Locate the cell with the specified text and output its [X, Y] center coordinate. 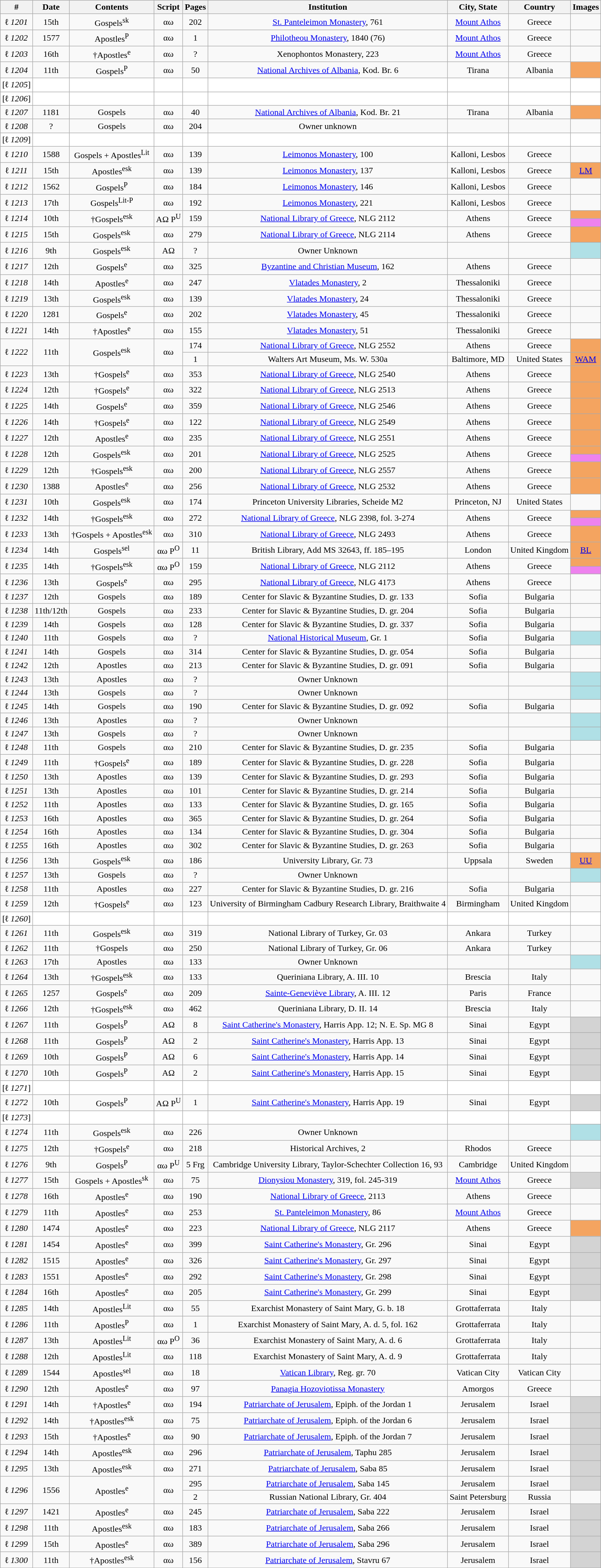
Center for Slavic & Byzantine Studies, D. gr. 304 [328, 832]
Princeton, NJ [478, 502]
310 [195, 534]
ℓ 1245 [17, 706]
Baltimore, MD [478, 359]
[ℓ 1206] [17, 98]
118 [195, 1356]
Center for Slavic & Byzantine Studies, D. gr. 216 [328, 889]
Patriarchate of Jerusalem, Epiph. of the Jordan 7 [328, 1437]
ℓ 1237 [17, 597]
186 [195, 860]
ℓ 1204 [17, 70]
Vlatades Monastery, 24 [328, 298]
296 [195, 1453]
194 [195, 1404]
218 [195, 1149]
ℓ 1258 [17, 889]
ℓ 1272 [17, 1103]
ℓ 1224 [17, 390]
5 Frg [195, 1164]
18 [195, 1372]
Vlatades Monastery, 2 [328, 282]
ℓ 1266 [17, 1009]
ℓ 1223 [17, 374]
235 [195, 438]
155 [195, 331]
359 [195, 406]
National Library of Turkey, Gr. 06 [328, 948]
Byzantine and Christian Museum, 162 [328, 267]
ℓ 1293 [17, 1437]
London [478, 550]
Center for Slavic & Byzantine Studies, D. gr. 133 [328, 597]
National Library of Greece, 2113 [328, 1196]
Script [168, 7]
ℓ 1280 [17, 1228]
BL [586, 550]
Paris [478, 993]
1588 [51, 155]
40 [195, 112]
ℓ 1262 [17, 948]
200 [195, 470]
ℓ 1299 [17, 1544]
253 [195, 1213]
ℓ 1254 [17, 832]
389 [195, 1544]
183 [195, 1528]
319 [195, 934]
National Archives of Albania, Kod. Br. 21 [328, 112]
ℓ 1233 [17, 534]
Patriarchate of Jerusalem, Saba 296 [328, 1544]
ℓ 1240 [17, 638]
Patriarchate of Jerusalem, Epiph. of the Jordan 6 [328, 1420]
Vatican Library, Reg. gr. 70 [328, 1372]
ℓ 1246 [17, 720]
326 [195, 1261]
ℓ 1230 [17, 486]
Patriarchate of Jerusalem, Saba 145 [328, 1483]
227 [195, 889]
101 [195, 791]
ℓ 1208 [17, 126]
233 [195, 611]
ℓ 1250 [17, 777]
City, State [478, 7]
St. Panteleimon Monastery, 761 [328, 22]
αω PU [168, 1164]
ℓ 1252 [17, 804]
ℓ 1243 [17, 679]
ℓ 1274 [17, 1132]
National Library of Greece, NLG 2398, fol. 3-274 [328, 518]
204 [195, 126]
210 [195, 748]
Leimonos Monastery, 221 [328, 203]
1551 [51, 1277]
ℓ 1247 [17, 734]
256 [195, 486]
Queriniana Library, D. II. 14 [328, 1009]
128 [195, 624]
ℓ 1248 [17, 748]
ℓ 1261 [17, 934]
National Library of Greece, NLG 2525 [328, 454]
France [539, 993]
ℓ 1241 [17, 652]
[ℓ 1273] [17, 1117]
Uppsala [478, 860]
6 [195, 1057]
462 [195, 1009]
ℓ 1269 [17, 1057]
# [17, 7]
ℓ 1296 [17, 1490]
ℓ 1283 [17, 1277]
Patriarchate of Jerusalem, Stavru 67 [328, 1560]
National Library of Greece, NLG 4173 [328, 582]
ℓ 1253 [17, 818]
1421 [51, 1512]
322 [195, 390]
Russia [539, 1497]
Queriniana Library, A. III. 10 [328, 977]
Patriarchate of Jerusalem, Taphu 285 [328, 1453]
ℓ 1217 [17, 267]
209 [195, 993]
ℓ 1251 [17, 791]
Date [51, 7]
ℓ 1231 [17, 502]
205 [195, 1292]
ℓ 1286 [17, 1325]
ℓ 1300 [17, 1560]
314 [195, 652]
National Library of Greece, NLG 2552 [328, 345]
LM [586, 170]
National Library of Greece, NLG 2513 [328, 390]
ℓ 1295 [17, 1468]
Philotheou Monastery, 1840 (76) [328, 38]
National Library of Greece, NLG 2117 [328, 1228]
ℓ 1282 [17, 1261]
353 [195, 374]
Owner unknown [328, 126]
ℓ 1202 [17, 38]
ℓ 1264 [17, 977]
[ℓ 1271] [17, 1088]
ℓ 1279 [17, 1213]
ℓ 1281 [17, 1244]
1388 [51, 486]
ℓ 1239 [17, 624]
Birmingham [478, 903]
Exarchist Monastery of Saint Mary, A. d. 6 [328, 1341]
192 [195, 203]
Saint Catherine's Monastery, Gr. 296 [328, 1244]
Princeton University Libraries, Scheide M2 [328, 502]
Saint Catherine's Monastery, Harris App. 14 [328, 1057]
226 [195, 1132]
National Archives of Albania, Kod. Br. 6 [328, 70]
Patriarchate of Jerusalem, Saba 222 [328, 1512]
ℓ 1222 [17, 352]
National Library of Greece, NLG 2557 [328, 470]
Saint Catherine's Monastery, Harris App. 19 [328, 1103]
223 [195, 1228]
National Library of Greece, NLG 2114 [328, 234]
Russian National Library, Gr. 404 [328, 1497]
ℓ 1234 [17, 550]
ℓ 1275 [17, 1149]
ℓ 1214 [17, 219]
Pages [195, 7]
ℓ 1294 [17, 1453]
Center for Slavic & Byzantine Studies, D. gr. 054 [328, 652]
National Library of Greece, NLG 2493 [328, 534]
1515 [51, 1261]
Center for Slavic & Byzantine Studies, D. gr. 214 [328, 791]
National Library of Greece, NLG 2532 [328, 486]
ℓ 1255 [17, 846]
ℓ 1235 [17, 566]
Gospels + ApostlesLit [111, 155]
ℓ 1288 [17, 1356]
Contents [111, 7]
Exarchist Monastery of Saint Mary, A. d. 9 [328, 1356]
201 [195, 454]
123 [195, 903]
1474 [51, 1228]
ℓ 1278 [17, 1196]
Center for Slavic & Byzantine Studies, D. gr. 337 [328, 624]
Sainte-Geneviève Library, A. III. 12 [328, 993]
ℓ 1249 [17, 763]
279 [195, 234]
245 [195, 1512]
ℓ 1256 [17, 860]
Walters Art Museum, Ms. W. 530a [328, 359]
ℓ 1212 [17, 186]
90 [195, 1437]
ℓ 1236 [17, 582]
Saint Catherine's Monastery, Gr. 297 [328, 1261]
1281 [51, 315]
ℓ 1219 [17, 298]
ℓ 1259 [17, 903]
365 [195, 818]
Institution [328, 7]
292 [195, 1277]
Country [539, 7]
[ℓ 1209] [17, 139]
National Library of Greece, NLG 2551 [328, 438]
11 [195, 550]
Leimonos Monastery, 100 [328, 155]
ℓ 1291 [17, 1404]
ℓ 1215 [17, 234]
ℓ 1287 [17, 1341]
ℓ 1218 [17, 282]
Patriarchate of Jerusalem, Saba 266 [328, 1528]
ℓ 1213 [17, 203]
University Library, Gr. 73 [328, 860]
ℓ 1270 [17, 1073]
ℓ 1238 [17, 611]
Vlatades Monastery, 45 [328, 315]
250 [195, 948]
ℓ 1285 [17, 1308]
8 [195, 1025]
1544 [51, 1372]
Exarchist Monastery of Saint Mary, A. d. 5, fol. 162 [328, 1325]
Patriarchate of Jerusalem, Saba 85 [328, 1468]
ℓ 1227 [17, 438]
ℓ 1289 [17, 1372]
55 [195, 1308]
Xenophontos Monastery, 223 [328, 54]
†Gospels + Apostlesesk [111, 534]
Center for Slavic & Byzantine Studies, D. gr. 092 [328, 706]
156 [195, 1560]
National Library of Greece, NLG 2540 [328, 374]
ℓ 1221 [17, 331]
134 [195, 832]
ℓ 1257 [17, 875]
302 [195, 846]
†Gospels [111, 948]
UU [586, 860]
National Library of Greece, NLG 2546 [328, 406]
National Historical Museum, Gr. 1 [328, 638]
ℓ 1265 [17, 993]
ℓ 1225 [17, 406]
ℓ 1277 [17, 1180]
184 [195, 186]
St. Panteleimon Monastery, 86 [328, 1213]
ℓ 1244 [17, 693]
Panagia Hozoviotissa Monastery [328, 1389]
ℓ 1228 [17, 454]
ℓ 1207 [17, 112]
ℓ 1292 [17, 1420]
Images [586, 7]
Leimonos Monastery, 146 [328, 186]
Gospelssk [111, 22]
ℓ 1201 [17, 22]
Center for Slavic & Byzantine Studies, D. gr. 263 [328, 846]
Apostlessel [111, 1372]
50 [195, 70]
Saint Catherine's Monastery, Harris App. 12; N. E. Sp. MG 8 [328, 1025]
Center for Slavic & Byzantine Studies, D. gr. 204 [328, 611]
ℓ 1242 [17, 665]
ℓ 1276 [17, 1164]
ℓ 1284 [17, 1292]
Sweden [539, 860]
ℓ 1298 [17, 1528]
Gospelssel [111, 550]
1257 [51, 993]
399 [195, 1244]
Cambridge University Library, Taylor-Schechter Collection 16, 93 [328, 1164]
Historical Archives, 2 [328, 1149]
ℓ 1290 [17, 1389]
Center for Slavic & Byzantine Studies, D. gr. 235 [328, 748]
325 [195, 267]
ℓ 1297 [17, 1512]
GospelsLit-P [111, 203]
Amorgos [478, 1389]
1181 [51, 112]
Center for Slavic & Byzantine Studies, D. gr. 264 [328, 818]
213 [195, 665]
1577 [51, 38]
Saint Catherine's Monastery, Gr. 298 [328, 1277]
1454 [51, 1244]
[ℓ 1260] [17, 919]
ℓ 1220 [17, 315]
ℓ 1226 [17, 422]
Dionysiou Monastery, 319, fol. 245-319 [328, 1180]
Saint Catherine's Monastery, Gr. 299 [328, 1292]
Vlatades Monastery, 51 [328, 331]
University of Birmingham Cadbury Research Library, Braithwaite 4 [328, 903]
Cambridge [478, 1164]
1562 [51, 186]
[ℓ 1205] [17, 85]
Saint Catherine's Monastery, Harris App. 13 [328, 1041]
247 [195, 282]
ℓ 1210 [17, 155]
ℓ 1229 [17, 470]
122 [195, 422]
36 [195, 1341]
British Library, Add MS 32643, ff. 185–195 [328, 550]
Rhodos [478, 1149]
National Library of Greece, NLG 2549 [328, 422]
Center for Slavic & Byzantine Studies, D. gr. 165 [328, 804]
ℓ 1268 [17, 1041]
271 [195, 1468]
Center for Slavic & Byzantine Studies, D. gr. 091 [328, 665]
Saint Catherine's Monastery, Harris App. 15 [328, 1073]
11th/12th [51, 611]
1556 [51, 1490]
WAM [586, 359]
272 [195, 518]
ℓ 1216 [17, 251]
Center for Slavic & Byzantine Studies, D. gr. 293 [328, 777]
Gospels + Apostlessk [111, 1180]
ℓ 1267 [17, 1025]
ℓ 1263 [17, 962]
National Library of Turkey, Gr. 03 [328, 934]
Exarchist Monastery of Saint Mary, G. b. 18 [328, 1308]
Leimonos Monastery, 137 [328, 170]
ℓ 1232 [17, 518]
ℓ 1203 [17, 54]
97 [195, 1389]
Center for Slavic & Byzantine Studies, D. gr. 228 [328, 763]
Saint Petersburg [478, 1497]
Patriarchate of Jerusalem, Epiph. of the Jordan 1 [328, 1404]
ℓ 1211 [17, 170]
